From the cell containing the given text, extract its center point as [x, y] coordinate. 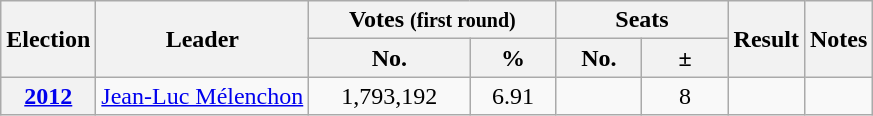
2012 [48, 96]
Result [766, 39]
Leader [202, 39]
Notes [838, 39]
± [685, 58]
Seats [642, 20]
Election [48, 39]
8 [685, 96]
Jean-Luc Mélenchon [202, 96]
Votes (first round) [432, 20]
% [513, 58]
6.91 [513, 96]
1,793,192 [390, 96]
